Capture the cell that displays the provided text and extract its (x, y) central coordinate. 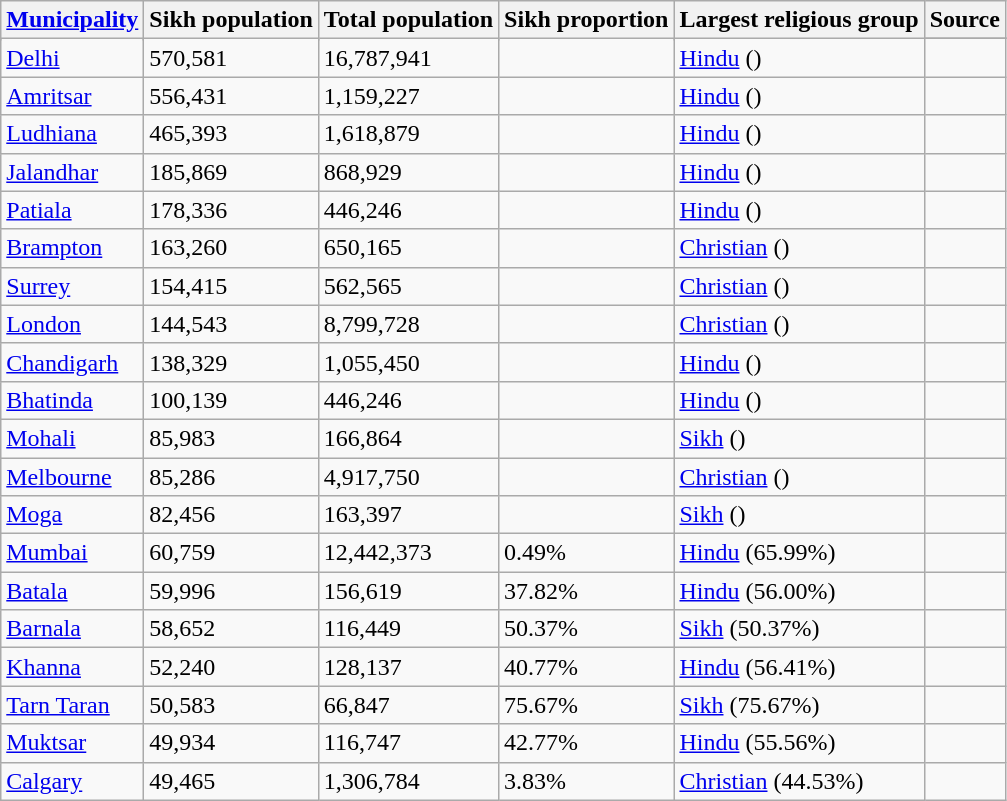
163,397 (408, 515)
163,260 (231, 248)
570,581 (231, 58)
Ludhiana (72, 134)
Moga (72, 515)
16,787,941 (408, 58)
650,165 (408, 248)
562,565 (408, 286)
49,465 (231, 781)
12,442,373 (408, 553)
Mumbai (72, 553)
Hindu (56.41%) (799, 667)
Delhi (72, 58)
Mohali (72, 438)
75.67% (586, 705)
Muktsar (72, 743)
8,799,728 (408, 324)
154,415 (231, 286)
868,929 (408, 172)
465,393 (231, 134)
37.82% (586, 591)
Total population (408, 20)
Sikh proportion (586, 20)
128,137 (408, 667)
Sikh (50.37%) (799, 629)
Hindu (55.56%) (799, 743)
100,139 (231, 400)
42.77% (586, 743)
59,996 (231, 591)
166,864 (408, 438)
Barnala (72, 629)
185,869 (231, 172)
85,983 (231, 438)
Brampton (72, 248)
Chandigarh (72, 362)
116,449 (408, 629)
Source (964, 20)
Patiala (72, 210)
116,747 (408, 743)
Batala (72, 591)
58,652 (231, 629)
178,336 (231, 210)
1,159,227 (408, 96)
Hindu (65.99%) (799, 553)
49,934 (231, 743)
40.77% (586, 667)
138,329 (231, 362)
Sikh population (231, 20)
3.83% (586, 781)
60,759 (231, 553)
Tarn Taran (72, 705)
1,055,450 (408, 362)
London (72, 324)
82,456 (231, 515)
556,431 (231, 96)
1,618,879 (408, 134)
Melbourne (72, 477)
Sikh (75.67%) (799, 705)
144,543 (231, 324)
Jalandhar (72, 172)
4,917,750 (408, 477)
Khanna (72, 667)
Calgary (72, 781)
Bhatinda (72, 400)
52,240 (231, 667)
Municipality (72, 20)
50,583 (231, 705)
Amritsar (72, 96)
0.49% (586, 553)
156,619 (408, 591)
Hindu (56.00%) (799, 591)
85,286 (231, 477)
50.37% (586, 629)
Surrey (72, 286)
Largest religious group (799, 20)
1,306,784 (408, 781)
Christian (44.53%) (799, 781)
66,847 (408, 705)
